Detect which cell encompasses the target text, then output its (X, Y) center coordinate. 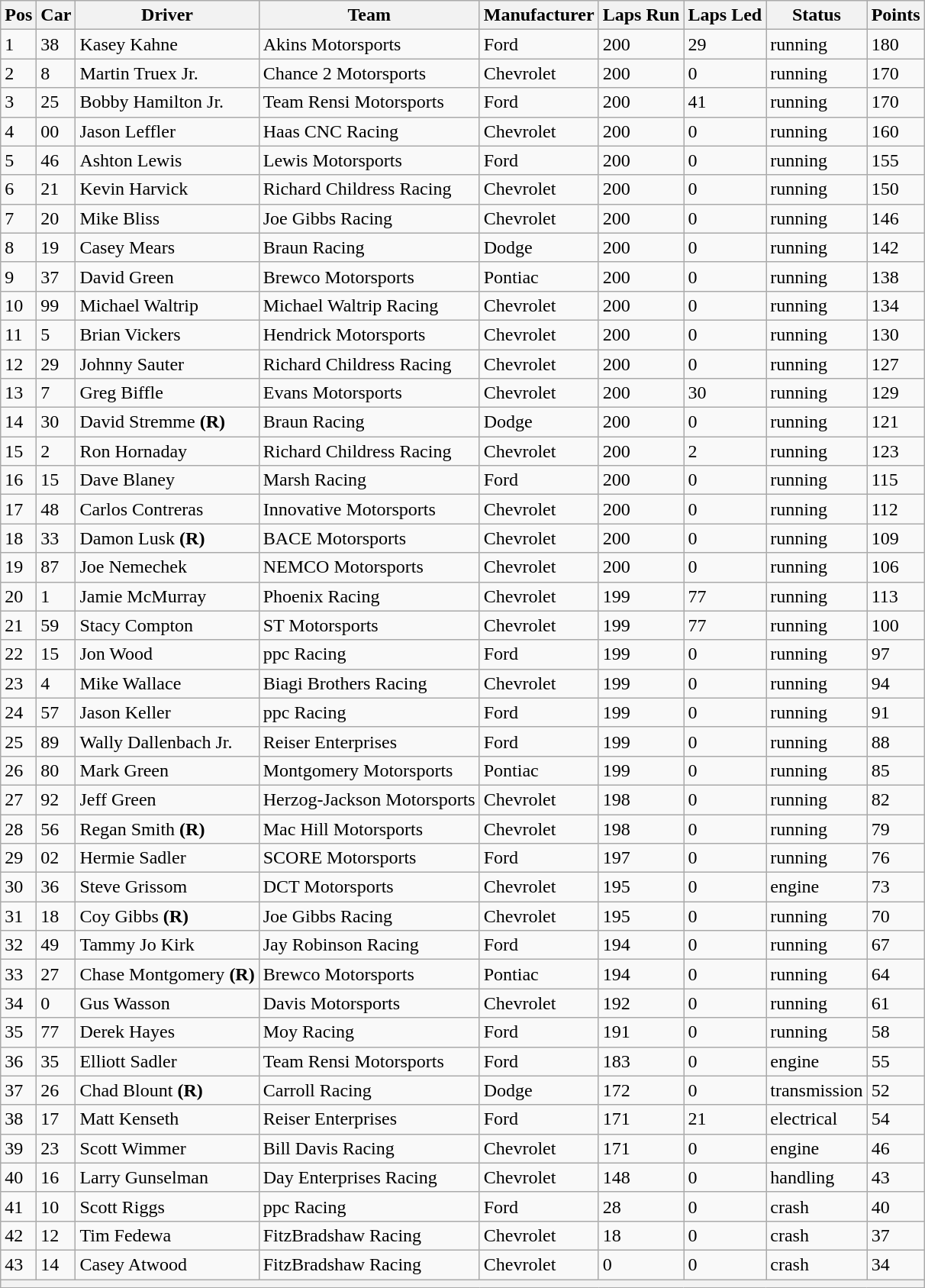
76 (896, 858)
6 (18, 189)
123 (896, 451)
Coy Gibbs (R) (167, 916)
130 (896, 334)
48 (56, 509)
Martin Truex Jr. (167, 73)
87 (56, 567)
electrical (817, 1119)
73 (896, 887)
Innovative Motorsports (369, 509)
DCT Motorsports (369, 887)
Carlos Contreras (167, 509)
Damon Lusk (R) (167, 538)
Mike Wallace (167, 683)
Laps Led (725, 15)
134 (896, 305)
Bill Davis Racing (369, 1148)
79 (896, 828)
Team (369, 15)
Jon Wood (167, 654)
183 (641, 1061)
Marsh Racing (369, 480)
22 (18, 654)
Carroll Racing (369, 1090)
197 (641, 858)
97 (896, 654)
Bobby Hamilton Jr. (167, 102)
70 (896, 916)
148 (641, 1177)
3 (18, 102)
Joe Nemechek (167, 567)
Ron Hornaday (167, 451)
Wally Dallenbach Jr. (167, 741)
BACE Motorsports (369, 538)
54 (896, 1119)
Montgomery Motorsports (369, 770)
92 (56, 799)
11 (18, 334)
Hendrick Motorsports (369, 334)
ST Motorsports (369, 625)
Mac Hill Motorsports (369, 828)
64 (896, 974)
146 (896, 218)
Chase Montgomery (R) (167, 974)
100 (896, 625)
Mark Green (167, 770)
Greg Biffle (167, 393)
24 (18, 712)
13 (18, 393)
02 (56, 858)
Ashton Lewis (167, 160)
Akins Motorsports (369, 44)
9 (18, 276)
Jeff Green (167, 799)
91 (896, 712)
80 (56, 770)
Kasey Kahne (167, 44)
Biagi Brothers Racing (369, 683)
82 (896, 799)
138 (896, 276)
Chad Blount (R) (167, 1090)
49 (56, 945)
Evans Motorsports (369, 393)
32 (18, 945)
191 (641, 1032)
Herzog-Jackson Motorsports (369, 799)
58 (896, 1032)
Davis Motorsports (369, 1003)
Jason Keller (167, 712)
160 (896, 131)
56 (56, 828)
Haas CNC Racing (369, 131)
NEMCO Motorsports (369, 567)
Manufacturer (539, 15)
Car (56, 15)
155 (896, 160)
Matt Kenseth (167, 1119)
Tim Fedewa (167, 1235)
113 (896, 596)
67 (896, 945)
handling (817, 1177)
129 (896, 393)
59 (56, 625)
Phoenix Racing (369, 596)
Elliott Sadler (167, 1061)
Hermie Sadler (167, 858)
Stacy Compton (167, 625)
Johnny Sauter (167, 364)
Mike Bliss (167, 218)
David Green (167, 276)
142 (896, 247)
31 (18, 916)
David Stremme (R) (167, 422)
192 (641, 1003)
Laps Run (641, 15)
88 (896, 741)
Brian Vickers (167, 334)
109 (896, 538)
61 (896, 1003)
Points (896, 15)
Casey Atwood (167, 1264)
121 (896, 422)
Casey Mears (167, 247)
172 (641, 1090)
00 (56, 131)
42 (18, 1235)
106 (896, 567)
39 (18, 1148)
Jason Leffler (167, 131)
Michael Waltrip (167, 305)
Moy Racing (369, 1032)
Gus Wasson (167, 1003)
150 (896, 189)
Tammy Jo Kirk (167, 945)
Derek Hayes (167, 1032)
transmission (817, 1090)
55 (896, 1061)
89 (56, 741)
112 (896, 509)
Dave Blaney (167, 480)
94 (896, 683)
127 (896, 364)
85 (896, 770)
52 (896, 1090)
115 (896, 480)
Jamie McMurray (167, 596)
Jay Robinson Racing (369, 945)
Larry Gunselman (167, 1177)
180 (896, 44)
Day Enterprises Racing (369, 1177)
Chance 2 Motorsports (369, 73)
Scott Wimmer (167, 1148)
SCORE Motorsports (369, 858)
99 (56, 305)
57 (56, 712)
Lewis Motorsports (369, 160)
Michael Waltrip Racing (369, 305)
Kevin Harvick (167, 189)
Scott Riggs (167, 1206)
Status (817, 15)
Pos (18, 15)
Steve Grissom (167, 887)
Regan Smith (R) (167, 828)
Driver (167, 15)
